For the text-containing cell, return its midpoint in [x, y] coordinate format. 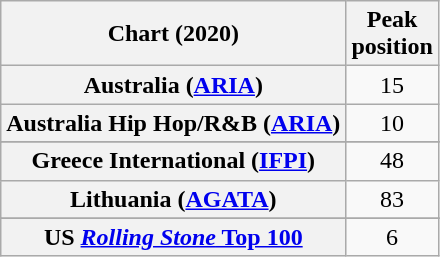
Lithuania (AGATA) [174, 199]
15 [392, 85]
Australia Hip Hop/R&B (ARIA) [174, 123]
48 [392, 161]
83 [392, 199]
Greece International (IFPI) [174, 161]
6 [392, 237]
Australia (ARIA) [174, 85]
Chart (2020) [174, 34]
US Rolling Stone Top 100 [174, 237]
10 [392, 123]
Peakposition [392, 34]
